Return [X, Y] of the center of cell containing provided text 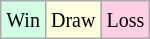
Loss [126, 20]
Draw [72, 20]
Win [24, 20]
